Find where the given text appears and provide that cell's center as (X, Y) coordinate. 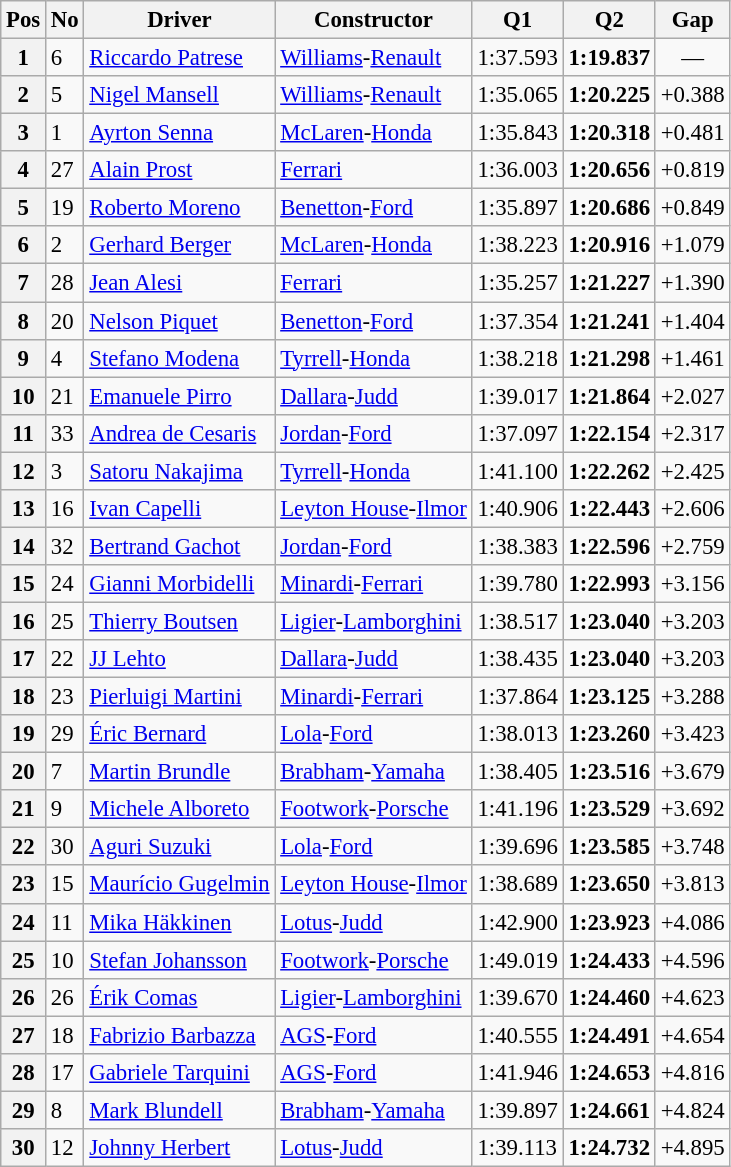
1:38.223 (518, 245)
Ayrton Senna (180, 133)
1:22.443 (609, 509)
1:42.900 (518, 922)
Johnny Herbert (180, 1148)
1:20.318 (609, 133)
1:39.670 (518, 997)
1:38.689 (518, 885)
1:37.593 (518, 58)
1:20.656 (609, 170)
Éric Bernard (180, 734)
Bertrand Gachot (180, 546)
1:49.019 (518, 960)
1:38.435 (518, 659)
+2.027 (692, 396)
Emanuele Pirro (180, 396)
+1.079 (692, 245)
1:23.650 (609, 885)
+2.759 (692, 546)
Gap (692, 20)
1:39.696 (518, 847)
1:23.923 (609, 922)
Maurício Gugelmin (180, 885)
1:22.154 (609, 433)
1:24.491 (609, 1035)
33 (65, 433)
Pierluigi Martini (180, 697)
JJ Lehto (180, 659)
1:37.864 (518, 697)
+2.606 (692, 509)
1:41.100 (518, 471)
+4.596 (692, 960)
+3.156 (692, 584)
1:38.405 (518, 772)
+0.819 (692, 170)
1:22.993 (609, 584)
Mika Häkkinen (180, 922)
1:20.686 (609, 208)
Gabriele Tarquini (180, 1073)
Riccardo Patrese (180, 58)
+0.388 (692, 95)
Fabrizio Barbazza (180, 1035)
1:22.596 (609, 546)
32 (65, 546)
1:37.354 (518, 321)
1:24.433 (609, 960)
+3.679 (692, 772)
1:24.653 (609, 1073)
1:35.065 (518, 95)
Jean Alesi (180, 283)
1:40.906 (518, 509)
Alain Prost (180, 170)
Nelson Piquet (180, 321)
+4.086 (692, 922)
1:37.097 (518, 433)
Pos (24, 20)
1:39.017 (518, 396)
1:24.460 (609, 997)
+4.654 (692, 1035)
1:22.262 (609, 471)
Stefan Johansson (180, 960)
1:38.383 (518, 546)
1:41.196 (518, 809)
1:21.227 (609, 283)
1:35.897 (518, 208)
1:38.013 (518, 734)
+1.404 (692, 321)
1:36.003 (518, 170)
Driver (180, 20)
1:40.555 (518, 1035)
Mark Blundell (180, 1110)
1:41.946 (518, 1073)
Constructor (374, 20)
1:23.125 (609, 697)
1:35.257 (518, 283)
Q1 (518, 20)
1:39.780 (518, 584)
+1.461 (692, 358)
+3.813 (692, 885)
+3.288 (692, 697)
+1.390 (692, 283)
Érik Comas (180, 997)
Q2 (609, 20)
+4.895 (692, 1148)
+2.425 (692, 471)
+3.692 (692, 809)
Nigel Mansell (180, 95)
1:21.241 (609, 321)
Aguri Suzuki (180, 847)
1:23.516 (609, 772)
Gerhard Berger (180, 245)
Martin Brundle (180, 772)
1:21.298 (609, 358)
Ivan Capelli (180, 509)
1:38.218 (518, 358)
+0.481 (692, 133)
No (65, 20)
Stefano Modena (180, 358)
Andrea de Cesaris (180, 433)
1:39.897 (518, 1110)
1:23.529 (609, 809)
+0.849 (692, 208)
1:23.260 (609, 734)
1:21.864 (609, 396)
1:35.843 (518, 133)
1:23.585 (609, 847)
+3.423 (692, 734)
Roberto Moreno (180, 208)
1:24.732 (609, 1148)
1:24.661 (609, 1110)
— (692, 58)
14 (24, 546)
+4.816 (692, 1073)
+2.317 (692, 433)
Thierry Boutsen (180, 621)
1:20.225 (609, 95)
1:20.916 (609, 245)
Satoru Nakajima (180, 471)
1:39.113 (518, 1148)
+3.748 (692, 847)
1:19.837 (609, 58)
Gianni Morbidelli (180, 584)
1:38.517 (518, 621)
+4.824 (692, 1110)
Michele Alboreto (180, 809)
+4.623 (692, 997)
13 (24, 509)
